Extract the [x, y] coordinate from the center of the cell holding the provided text.  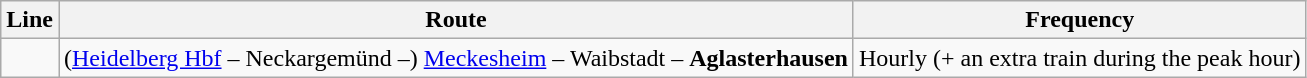
(Heidelberg Hbf – Neckargemünd –) Meckesheim – Waibstadt – Aglasterhausen [456, 58]
Route [456, 20]
Frequency [1079, 20]
Hourly (+ an extra train during the peak hour) [1079, 58]
Line [30, 20]
